Output the [x, y] coordinate of the center of the cell containing the given text.  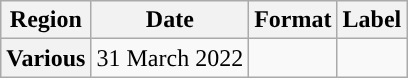
Format [293, 20]
Date [170, 20]
Region [46, 20]
Label [372, 20]
Various [46, 58]
31 March 2022 [170, 58]
